Capture the cell that displays the provided text and extract its (x, y) central coordinate. 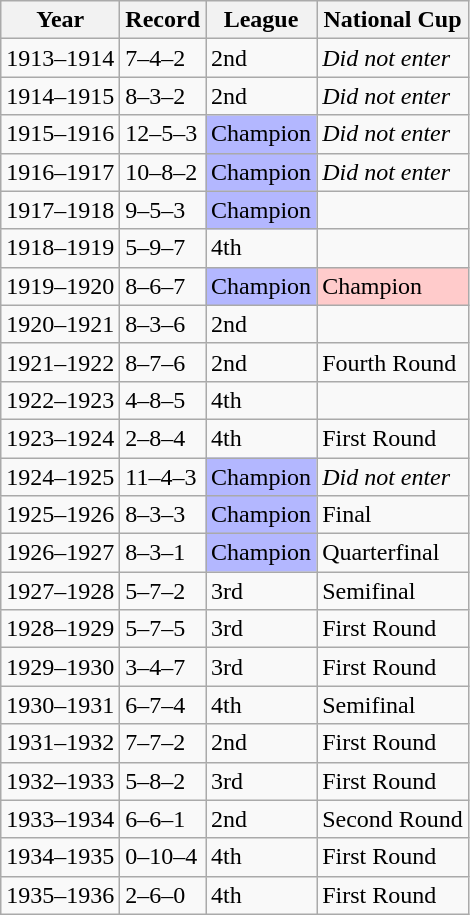
5–7–5 (163, 629)
1930–1931 (60, 705)
1922–1923 (60, 400)
1921–1922 (60, 362)
0–10–4 (163, 857)
2–6–0 (163, 895)
Fourth Round (393, 362)
1928–1929 (60, 629)
12–5–3 (163, 134)
1935–1936 (60, 895)
7–4–2 (163, 58)
3–4–7 (163, 667)
8–7–6 (163, 362)
8–3–2 (163, 96)
1920–1921 (60, 324)
Quarterfinal (393, 553)
1915–1916 (60, 134)
Second Round (393, 819)
10–8–2 (163, 172)
Year (60, 20)
2–8–4 (163, 438)
1933–1934 (60, 819)
1918–1919 (60, 248)
8–3–3 (163, 515)
11–4–3 (163, 477)
1923–1924 (60, 438)
8–3–6 (163, 324)
9–5–3 (163, 210)
1929–1930 (60, 667)
1924–1925 (60, 477)
Final (393, 515)
1926–1927 (60, 553)
8–3–1 (163, 553)
1919–1920 (60, 286)
1932–1933 (60, 781)
1927–1928 (60, 591)
National Cup (393, 20)
6–6–1 (163, 819)
7–7–2 (163, 743)
5–7–2 (163, 591)
8–6–7 (163, 286)
6–7–4 (163, 705)
1925–1926 (60, 515)
4–8–5 (163, 400)
1931–1932 (60, 743)
1916–1917 (60, 172)
League (262, 20)
1914–1915 (60, 96)
5–8–2 (163, 781)
1934–1935 (60, 857)
1913–1914 (60, 58)
Record (163, 20)
1917–1918 (60, 210)
5–9–7 (163, 248)
